Locate the cell with the specified text and output its (X, Y) center coordinate. 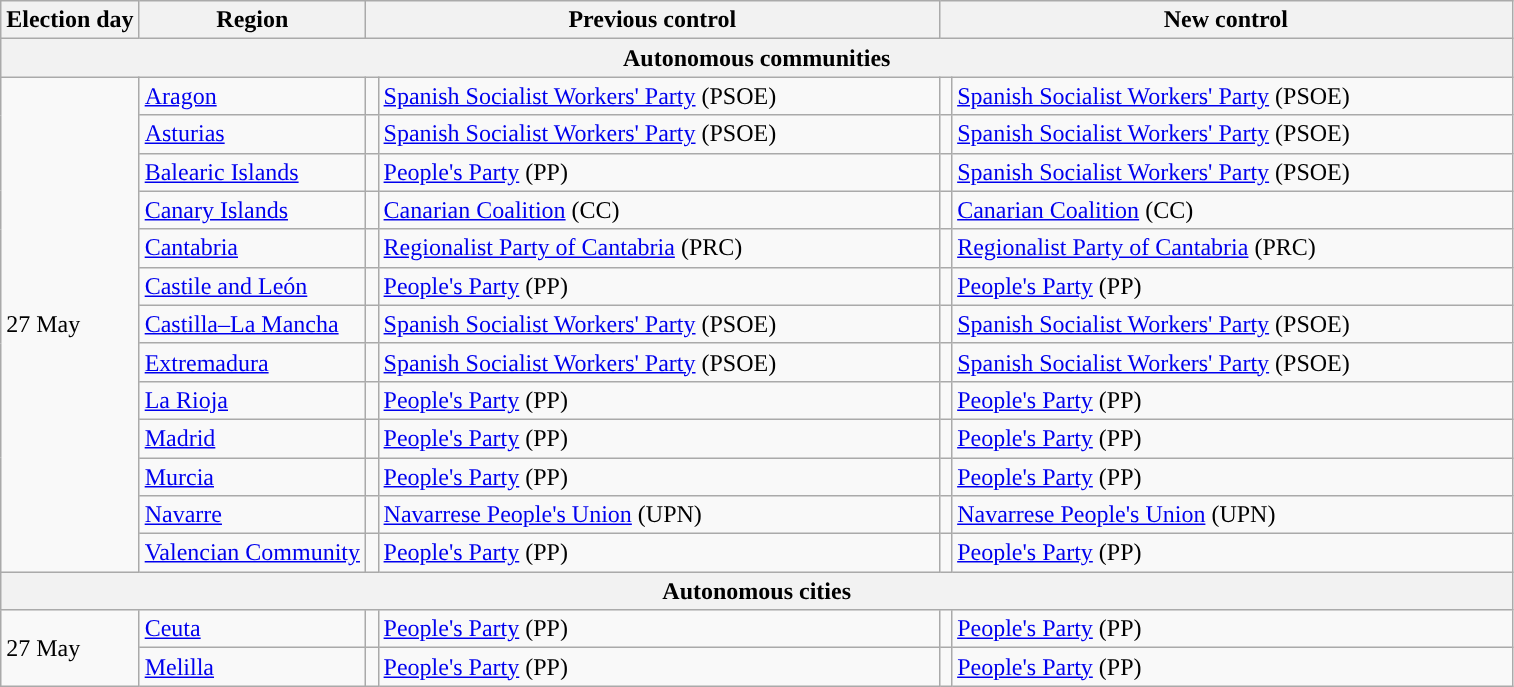
Murcia (252, 477)
Castile and León (252, 286)
Previous control (653, 20)
Autonomous communities (757, 58)
Navarre (252, 515)
Region (252, 20)
Ceuta (252, 629)
Castilla–La Mancha (252, 324)
Cantabria (252, 248)
Madrid (252, 438)
New control (1226, 20)
Balearic Islands (252, 172)
Autonomous cities (757, 591)
Asturias (252, 134)
Extremadura (252, 362)
Canary Islands (252, 210)
Aragon (252, 96)
Valencian Community (252, 553)
La Rioja (252, 400)
Election day (70, 20)
Melilla (252, 667)
